Locate the cell with the specified text and output its (X, Y) center coordinate. 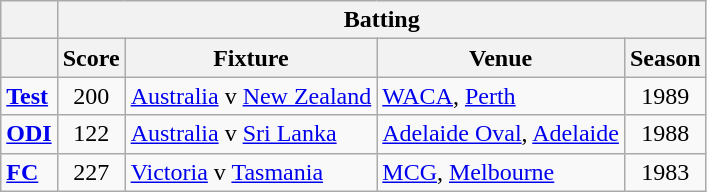
Season (665, 58)
Batting (382, 20)
Score (91, 58)
Australia v New Zealand (251, 96)
FC (29, 172)
ODI (29, 134)
WACA, Perth (501, 96)
1989 (665, 96)
Venue (501, 58)
1988 (665, 134)
Test (29, 96)
200 (91, 96)
Australia v Sri Lanka (251, 134)
Victoria v Tasmania (251, 172)
227 (91, 172)
Fixture (251, 58)
122 (91, 134)
Adelaide Oval, Adelaide (501, 134)
MCG, Melbourne (501, 172)
1983 (665, 172)
